Return the (x, y) coordinate for the center point of the cell that contains the specified text.  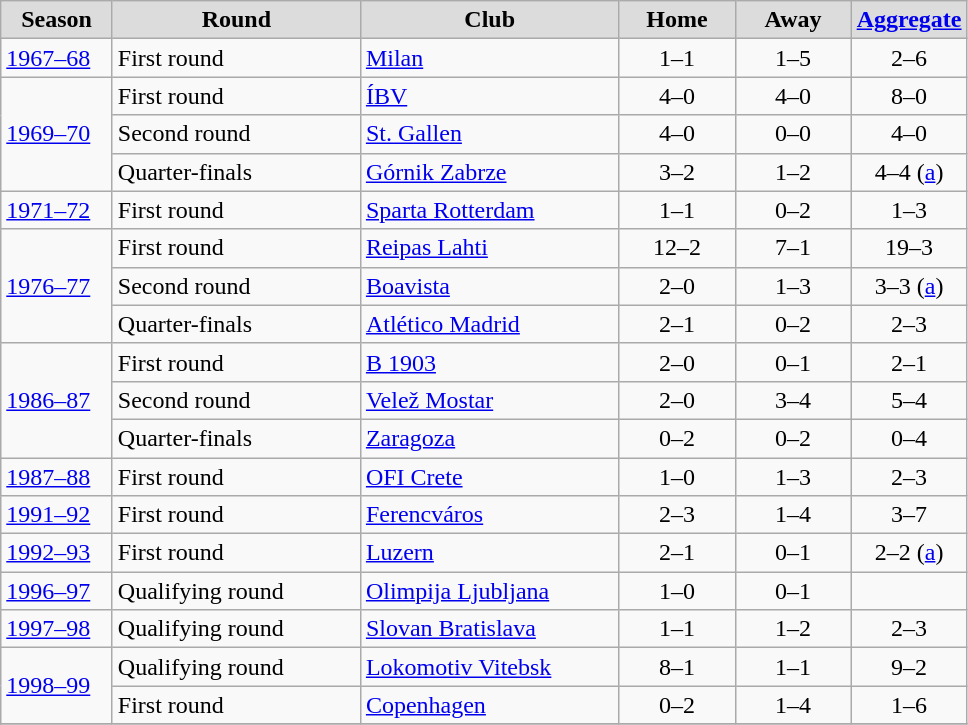
8–0 (909, 96)
Zaragoza (490, 438)
8–1 (677, 667)
1967–68 (57, 58)
Milan (490, 58)
1976–77 (57, 286)
3–3 (a) (909, 286)
1996–97 (57, 591)
ÍBV (490, 96)
Ferencváros (490, 515)
Away (793, 20)
Reipas Lahti (490, 248)
3–2 (677, 172)
Copenhagen (490, 705)
Górnik Zabrze (490, 172)
Season (57, 20)
Luzern (490, 553)
19–3 (909, 248)
7–1 (793, 248)
1969–70 (57, 134)
B 1903 (490, 362)
0–0 (793, 134)
1971–72 (57, 210)
4–4 (a) (909, 172)
9–2 (909, 667)
Home (677, 20)
1986–87 (57, 400)
2–2 (a) (909, 553)
1998–99 (57, 686)
1–6 (909, 705)
Boavista (490, 286)
Atlético Madrid (490, 324)
3–4 (793, 400)
3–7 (909, 515)
Club (490, 20)
0–4 (909, 438)
1987–88 (57, 477)
Slovan Bratislava (490, 629)
Velež Mostar (490, 400)
1991–92 (57, 515)
Sparta Rotterdam (490, 210)
OFI Crete (490, 477)
2–6 (909, 58)
Olimpija Ljubljana (490, 591)
St. Gallen (490, 134)
Round (236, 20)
Lokomotiv Vitebsk (490, 667)
Aggregate (909, 20)
12–2 (677, 248)
5–4 (909, 400)
1–5 (793, 58)
1997–98 (57, 629)
1992–93 (57, 553)
